Pinpoint the cell where the given text exists, returning its (x, y) midpoint coordinate. 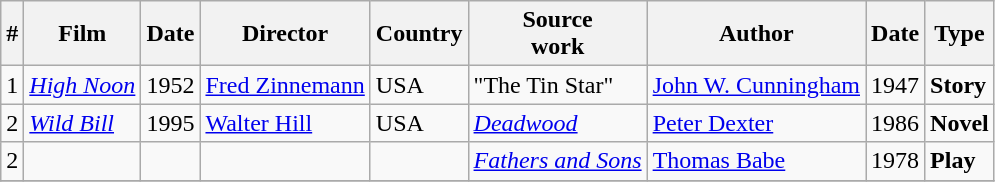
Wild Bill (82, 123)
Sourcework (558, 34)
1978 (896, 161)
# (12, 34)
Thomas Babe (756, 161)
Country (419, 34)
1947 (896, 85)
Film (82, 34)
1995 (170, 123)
1 (12, 85)
"The Tin Star" (558, 85)
John W. Cunningham (756, 85)
High Noon (82, 85)
Deadwood (558, 123)
Director (285, 34)
Fred Zinnemann (285, 85)
Story (960, 85)
Fathers and Sons (558, 161)
1986 (896, 123)
1952 (170, 85)
Type (960, 34)
Peter Dexter (756, 123)
Novel (960, 123)
Walter Hill (285, 123)
Play (960, 161)
Author (756, 34)
